Return the [X, Y] coordinate for the center point of the cell that contains the specified text.  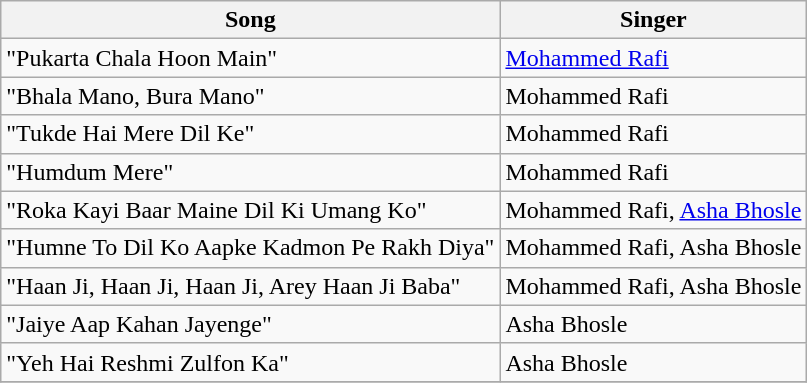
"Tukde Hai Mere Dil Ke" [250, 134]
"Yeh Hai Reshmi Zulfon Ka" [250, 362]
"Jaiye Aap Kahan Jayenge" [250, 324]
"Pukarta Chala Hoon Main" [250, 58]
"Humdum Mere" [250, 172]
"Roka Kayi Baar Maine Dil Ki Umang Ko" [250, 210]
Song [250, 20]
"Humne To Dil Ko Aapke Kadmon Pe Rakh Diya" [250, 248]
Singer [654, 20]
"Bhala Mano, Bura Mano" [250, 96]
"Haan Ji, Haan Ji, Haan Ji, Arey Haan Ji Baba" [250, 286]
